Identify which cell holds the provided text, then report its (X, Y) central coordinate. 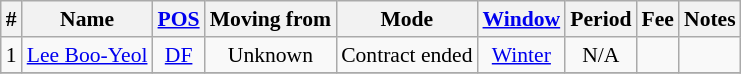
POS (179, 19)
DF (179, 55)
N/A (600, 55)
Notes (710, 19)
Name (88, 19)
Winter (521, 55)
Mode (406, 19)
1 (12, 55)
Unknown (270, 55)
# (12, 19)
Lee Boo-Yeol (88, 55)
Window (521, 19)
Contract ended (406, 55)
Period (600, 19)
Fee (657, 19)
Moving from (270, 19)
